Output the [x, y] coordinate of the center of the cell containing the given text.  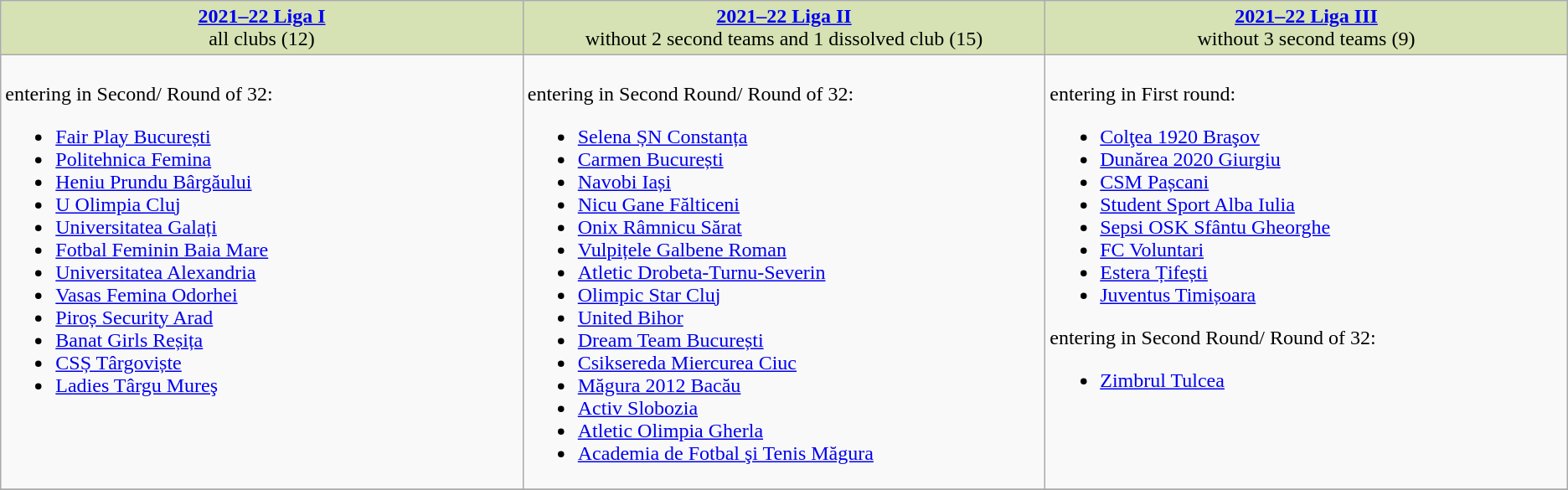
2021–22 Liga IIIwithout 3 second teams (9) [1307, 28]
2021–22 Liga IIwithout 2 second teams and 1 dissolved club (15) [784, 28]
2021–22 Liga Iall clubs (12) [261, 28]
